For the text-containing cell, return its midpoint in [x, y] coordinate format. 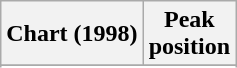
Chart (1998) [72, 34]
Peak position [189, 34]
